Identify which cell holds the provided text, then report its (X, Y) central coordinate. 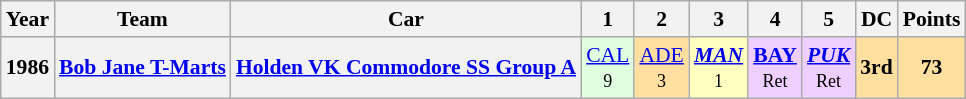
Car (406, 19)
ADE3 (661, 68)
Year (28, 19)
DC (876, 19)
3 (718, 19)
3rd (876, 68)
4 (775, 19)
2 (661, 19)
Team (142, 19)
5 (828, 19)
1986 (28, 68)
1 (608, 19)
MAN1 (718, 68)
Holden VK Commodore SS Group A (406, 68)
CAL9 (608, 68)
Points (932, 19)
PUKRet (828, 68)
73 (932, 68)
BAYRet (775, 68)
Bob Jane T-Marts (142, 68)
